Search for the cell housing the specified text and yield its [x, y] center coordinate. 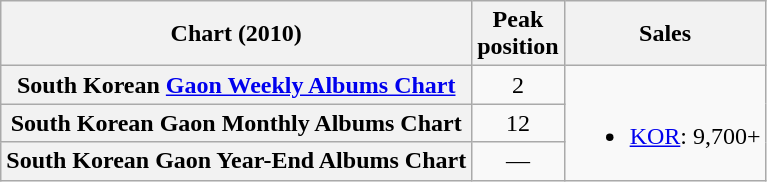
Peakposition [518, 34]
12 [518, 123]
South Korean Gaon Year-End Albums Chart [236, 161]
Chart (2010) [236, 34]
South Korean Gaon Weekly Albums Chart [236, 85]
2 [518, 85]
— [518, 161]
South Korean Gaon Monthly Albums Chart [236, 123]
KOR: 9,700+ [665, 123]
Sales [665, 34]
